Locate the cell with the specified text and output its (X, Y) center coordinate. 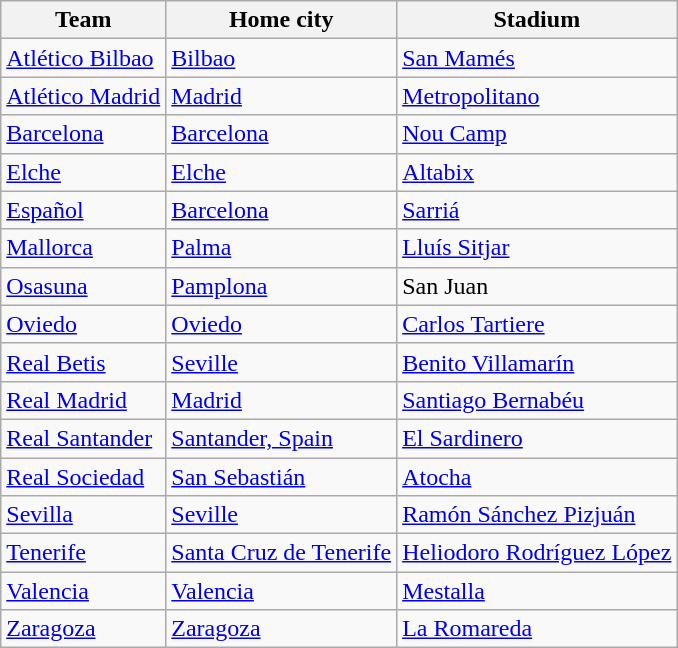
Sarriá (537, 210)
Pamplona (282, 286)
Atlético Madrid (84, 96)
Santiago Bernabéu (537, 400)
San Mamés (537, 58)
Ramón Sánchez Pizjuán (537, 515)
Real Sociedad (84, 477)
Stadium (537, 20)
Real Betis (84, 362)
Atocha (537, 477)
Benito Villamarín (537, 362)
Real Santander (84, 438)
Santander, Spain (282, 438)
Osasuna (84, 286)
Bilbao (282, 58)
Carlos Tartiere (537, 324)
Tenerife (84, 553)
Metropolitano (537, 96)
Real Madrid (84, 400)
San Sebastián (282, 477)
Sevilla (84, 515)
Atlético Bilbao (84, 58)
Santa Cruz de Tenerife (282, 553)
Team (84, 20)
Mallorca (84, 248)
San Juan (537, 286)
Lluís Sitjar (537, 248)
Mestalla (537, 591)
La Romareda (537, 629)
Español (84, 210)
Home city (282, 20)
Palma (282, 248)
Altabix (537, 172)
Heliodoro Rodríguez López (537, 553)
Nou Camp (537, 134)
El Sardinero (537, 438)
